Detect which cell encompasses the target text, then output its (x, y) center coordinate. 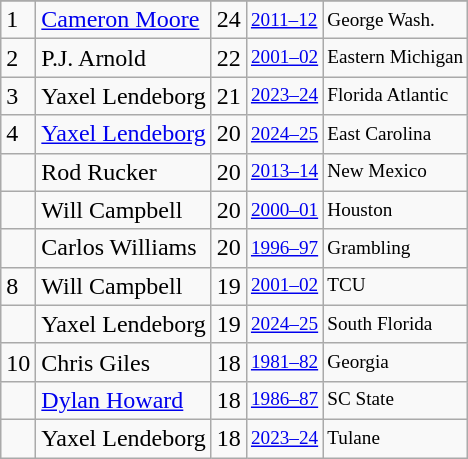
24 (228, 20)
8 (18, 286)
George Wash. (396, 20)
4 (18, 134)
Florida Atlantic (396, 96)
22 (228, 58)
Houston (396, 210)
South Florida (396, 324)
Dylan Howard (124, 400)
2013–14 (284, 172)
1996–97 (284, 248)
1981–82 (284, 362)
Tulane (396, 438)
P.J. Arnold (124, 58)
Rod Rucker (124, 172)
1 (18, 20)
SC State (396, 400)
21 (228, 96)
TCU (396, 286)
Eastern Michigan (396, 58)
East Carolina (396, 134)
2011–12 (284, 20)
New Mexico (396, 172)
2 (18, 58)
Grambling (396, 248)
Georgia (396, 362)
3 (18, 96)
2000–01 (284, 210)
10 (18, 362)
Cameron Moore (124, 20)
Carlos Williams (124, 248)
Chris Giles (124, 362)
1986–87 (284, 400)
